Scan for the cell matching the given text and deliver its [x, y] coordinate at center. 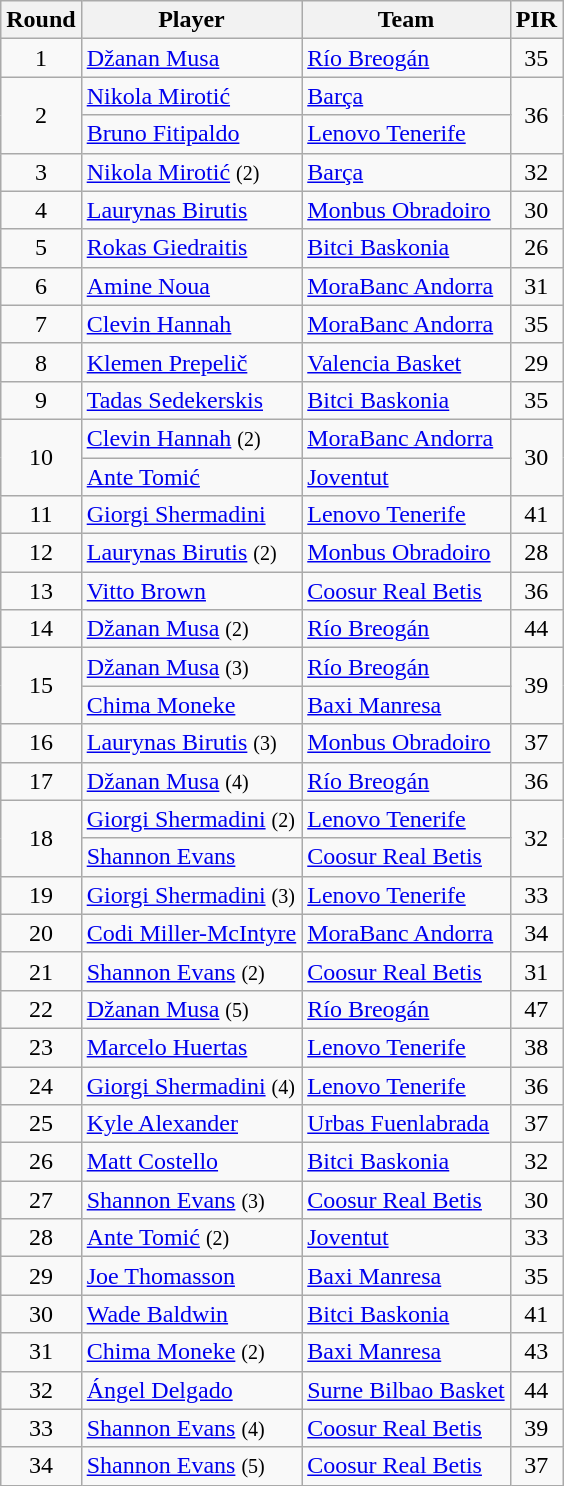
4 [41, 210]
Ángel Delgado [192, 1390]
Marcelo Huertas [192, 1047]
Laurynas Birutis [192, 210]
21 [41, 971]
Shannon Evans (4) [192, 1428]
Nikola Mirotić [192, 96]
1 [41, 58]
Round [41, 20]
Džanan Musa (3) [192, 667]
Clevin Hannah [192, 324]
Bruno Fitipaldo [192, 134]
Clevin Hannah (2) [192, 438]
Team [406, 20]
Ante Tomić (2) [192, 1238]
Džanan Musa [192, 58]
Ante Tomić [192, 477]
Wade Baldwin [192, 1314]
25 [41, 1124]
19 [41, 895]
Laurynas Birutis (2) [192, 553]
Valencia Basket [406, 362]
Surne Bilbao Basket [406, 1390]
18 [41, 838]
22 [41, 1009]
24 [41, 1085]
7 [41, 324]
Chima Moneke [192, 705]
Player [192, 20]
3 [41, 172]
27 [41, 1200]
Rokas Giedraitis [192, 248]
Shannon Evans [192, 857]
Klemen Prepelič [192, 362]
9 [41, 400]
10 [41, 457]
Giorgi Shermadini (3) [192, 895]
Giorgi Shermadini [192, 515]
Kyle Alexander [192, 1124]
Matt Costello [192, 1162]
Tadas Sedekerskis [192, 400]
8 [41, 362]
Shannon Evans (5) [192, 1466]
13 [41, 591]
43 [536, 1352]
PIR [536, 20]
20 [41, 933]
23 [41, 1047]
2 [41, 115]
14 [41, 629]
6 [41, 286]
17 [41, 781]
Vitto Brown [192, 591]
16 [41, 743]
Giorgi Shermadini (4) [192, 1085]
Džanan Musa (5) [192, 1009]
11 [41, 515]
Chima Moneke (2) [192, 1352]
47 [536, 1009]
Džanan Musa (2) [192, 629]
12 [41, 553]
Shannon Evans (3) [192, 1200]
Giorgi Shermadini (2) [192, 819]
Codi Miller-McIntyre [192, 933]
5 [41, 248]
38 [536, 1047]
15 [41, 686]
Amine Noua [192, 286]
Nikola Mirotić (2) [192, 172]
Urbas Fuenlabrada [406, 1124]
Džanan Musa (4) [192, 781]
Joe Thomasson [192, 1276]
Shannon Evans (2) [192, 971]
Laurynas Birutis (3) [192, 743]
